Extract the [X, Y] coordinate from the center of the cell holding the provided text.  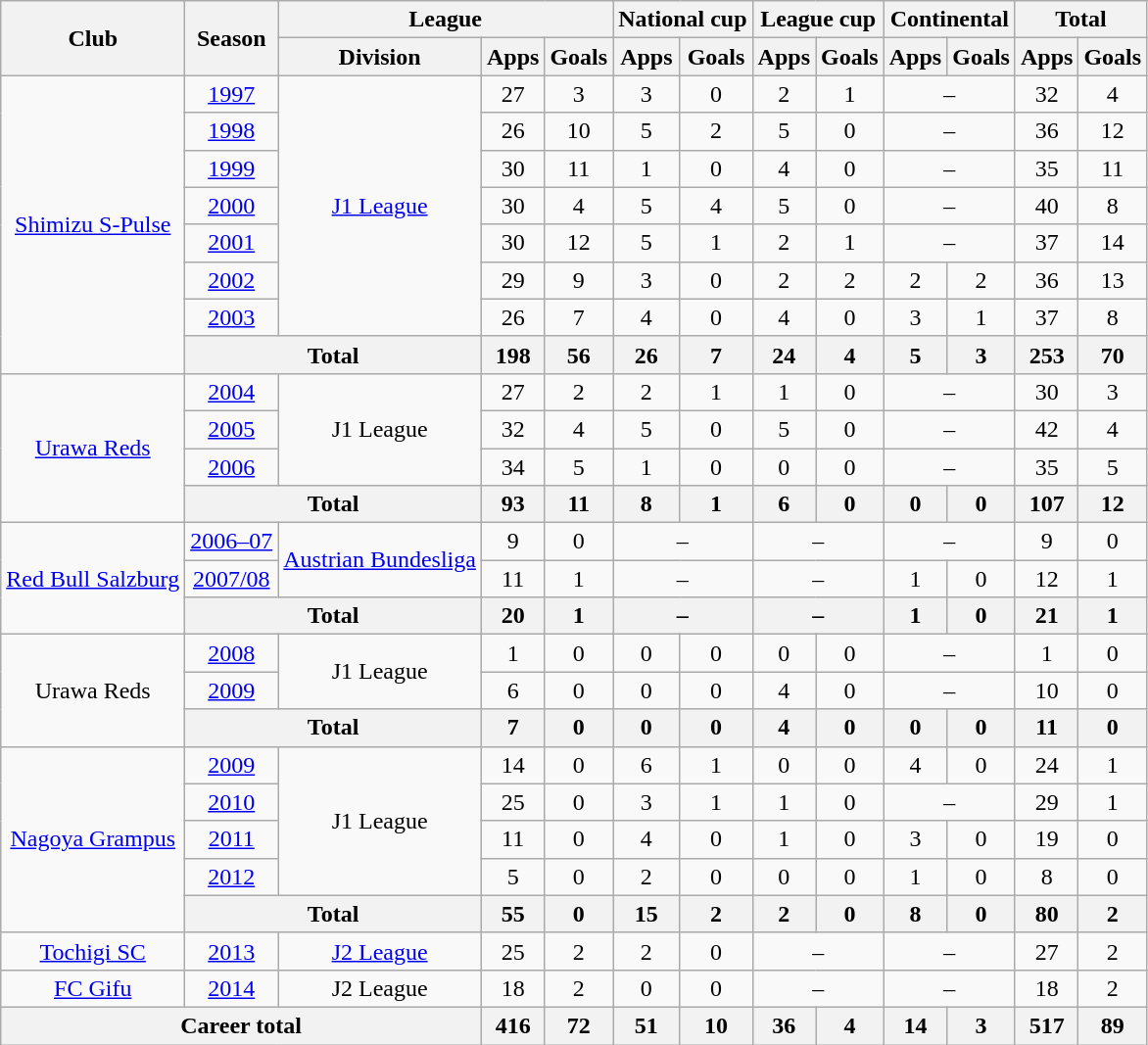
2006–07 [231, 542]
Division [380, 57]
21 [1046, 616]
2008 [231, 653]
2010 [231, 802]
20 [512, 616]
1997 [231, 94]
Career total [241, 1025]
2000 [231, 206]
League [446, 20]
13 [1113, 280]
2011 [231, 839]
Austrian Bundesliga [380, 560]
416 [512, 1025]
2002 [231, 280]
1999 [231, 168]
2005 [231, 429]
FC Gifu [93, 988]
Tochigi SC [93, 951]
Club [93, 38]
2003 [231, 317]
2013 [231, 951]
2014 [231, 988]
42 [1046, 429]
107 [1046, 504]
1998 [231, 131]
19 [1046, 839]
40 [1046, 206]
51 [646, 1025]
70 [1113, 355]
National cup [683, 20]
Continental [949, 20]
2001 [231, 243]
Shimizu S-Pulse [93, 224]
56 [579, 355]
198 [512, 355]
League cup [818, 20]
89 [1113, 1025]
34 [512, 467]
Nagoya Grampus [93, 839]
253 [1046, 355]
55 [512, 914]
72 [579, 1025]
Red Bull Salzburg [93, 579]
2006 [231, 467]
93 [512, 504]
Season [231, 38]
2007/08 [231, 579]
80 [1046, 914]
2004 [231, 392]
2012 [231, 877]
15 [646, 914]
517 [1046, 1025]
